Scan for the cell matching the given text and deliver its (x, y) coordinate at center. 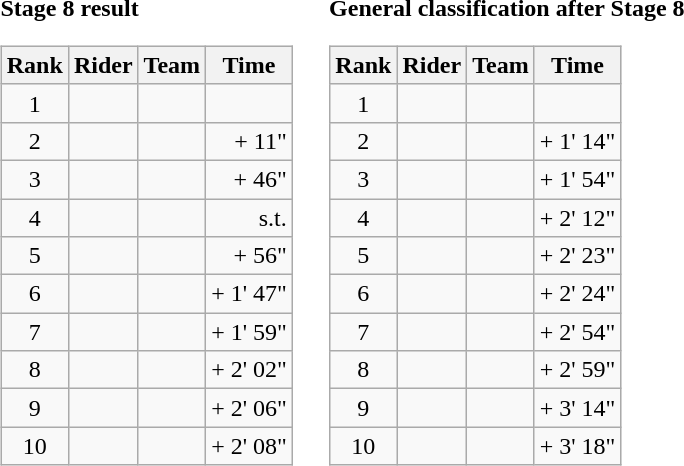
+ 2' 06" (250, 408)
+ 11" (250, 141)
+ 2' 59" (578, 370)
+ 1' 14" (578, 141)
+ 1' 47" (250, 294)
+ 2' 02" (250, 370)
+ 2' 24" (578, 294)
+ 1' 54" (578, 179)
+ 3' 14" (578, 408)
+ 2' 08" (250, 446)
+ 56" (250, 256)
+ 46" (250, 179)
+ 3' 18" (578, 446)
+ 2' 23" (578, 256)
+ 2' 12" (578, 217)
s.t. (250, 217)
+ 2' 54" (578, 332)
+ 1' 59" (250, 332)
